From the cell containing the given text, extract its center point as (X, Y) coordinate. 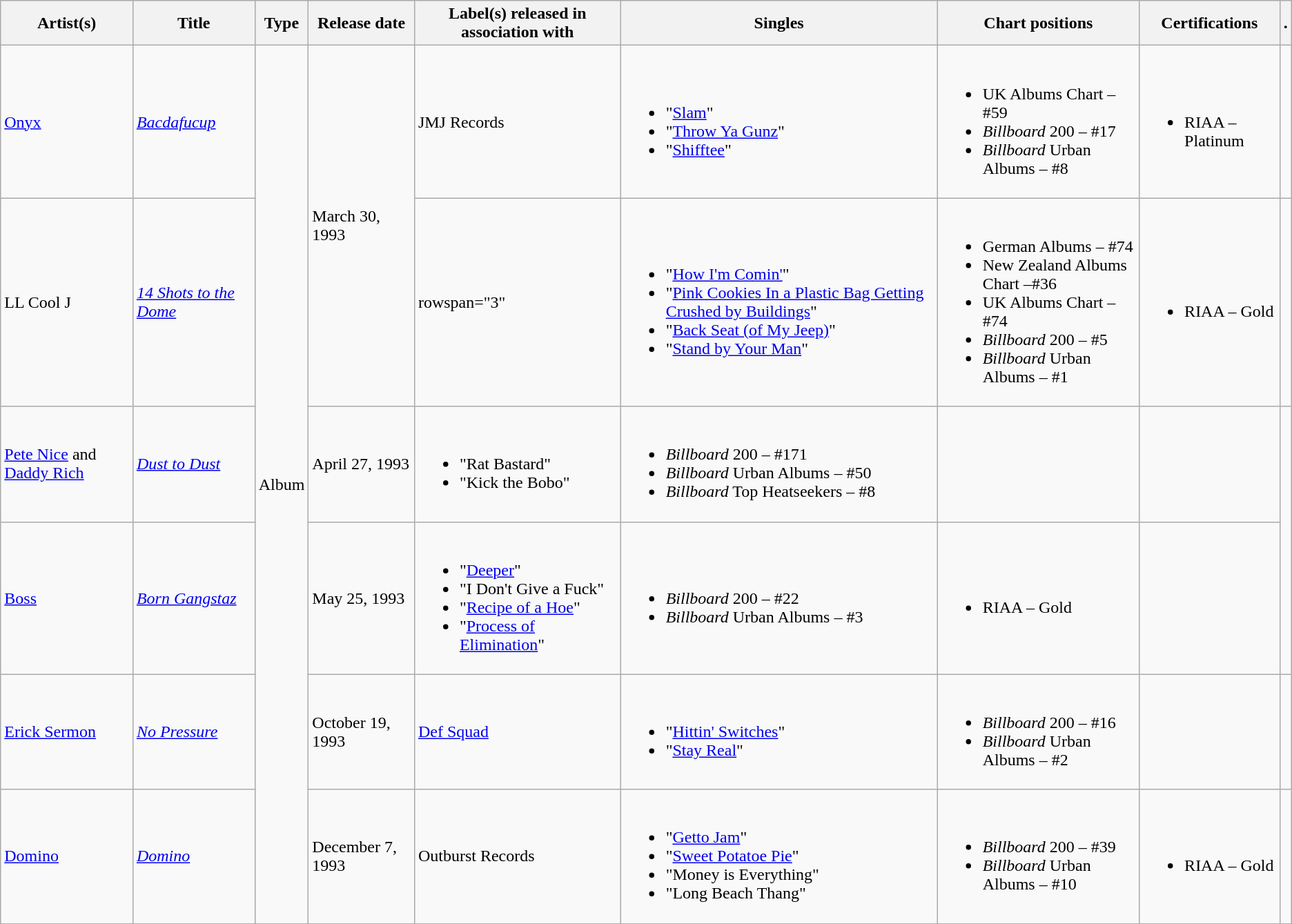
14 Shots to the Dome (193, 302)
LL Cool J (67, 302)
"Rat Bastard""Kick the Bobo" (518, 464)
Singles (779, 23)
Chart positions (1038, 23)
Certifications (1210, 23)
Onyx (67, 121)
Album (282, 484)
Born Gangstaz (193, 598)
JMJ Records (518, 121)
Def Squad (518, 731)
Billboard 200 – #16Billboard Urban Albums – #2 (1038, 731)
Boss (67, 598)
. (1285, 23)
"How I'm Comin'""Pink Cookies In a Plastic Bag Getting Crushed by Buildings""Back Seat (of My Jeep)""Stand by Your Man" (779, 302)
"Slam""Throw Ya Gunz""Shifftee" (779, 121)
UK Albums Chart – #59Billboard 200 – #17Billboard Urban Albums – #8 (1038, 121)
May 25, 1993 (362, 598)
December 7, 1993 (362, 856)
"Deeper""I Don't Give a Fuck""Recipe of a Hoe""Process of Elimination" (518, 598)
March 30, 1993 (362, 226)
Pete Nice and Daddy Rich (67, 464)
"Hittin' Switches""Stay Real" (779, 731)
rowspan="3" (518, 302)
October 19, 1993 (362, 731)
Dust to Dust (193, 464)
Billboard 200 – #171Billboard Urban Albums – #50Billboard Top Heatseekers – #8 (779, 464)
Billboard 200 – #39Billboard Urban Albums – #10 (1038, 856)
No Pressure (193, 731)
Release date (362, 23)
Type (282, 23)
Title (193, 23)
German Albums – #74New Zealand Albums Chart –#36UK Albums Chart – #74Billboard 200 – #5Billboard Urban Albums – #1 (1038, 302)
Bacdafucup (193, 121)
RIAA – Platinum (1210, 121)
Label(s) released in association with (518, 23)
April 27, 1993 (362, 464)
Artist(s) (67, 23)
"Getto Jam""Sweet Potatoe Pie""Money is Everything""Long Beach Thang" (779, 856)
Erick Sermon (67, 731)
Outburst Records (518, 856)
Billboard 200 – #22Billboard Urban Albums – #3 (779, 598)
